For the text-containing cell, return its midpoint in [X, Y] coordinate format. 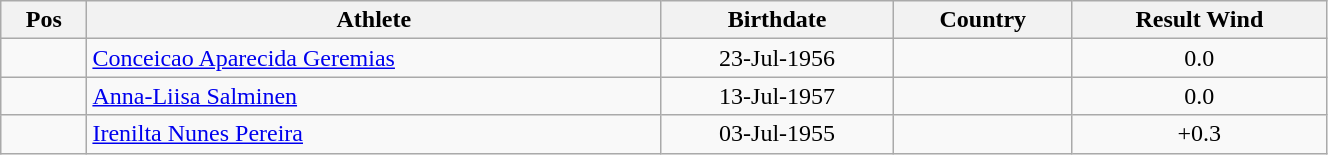
Country [982, 20]
Birthdate [778, 20]
Pos [44, 20]
Result Wind [1199, 20]
03-Jul-1955 [778, 134]
Anna-Liisa Salminen [374, 96]
Irenilta Nunes Pereira [374, 134]
13-Jul-1957 [778, 96]
Conceicao Aparecida Geremias [374, 58]
+0.3 [1199, 134]
Athlete [374, 20]
23-Jul-1956 [778, 58]
